Capture the cell that displays the provided text and extract its [x, y] central coordinate. 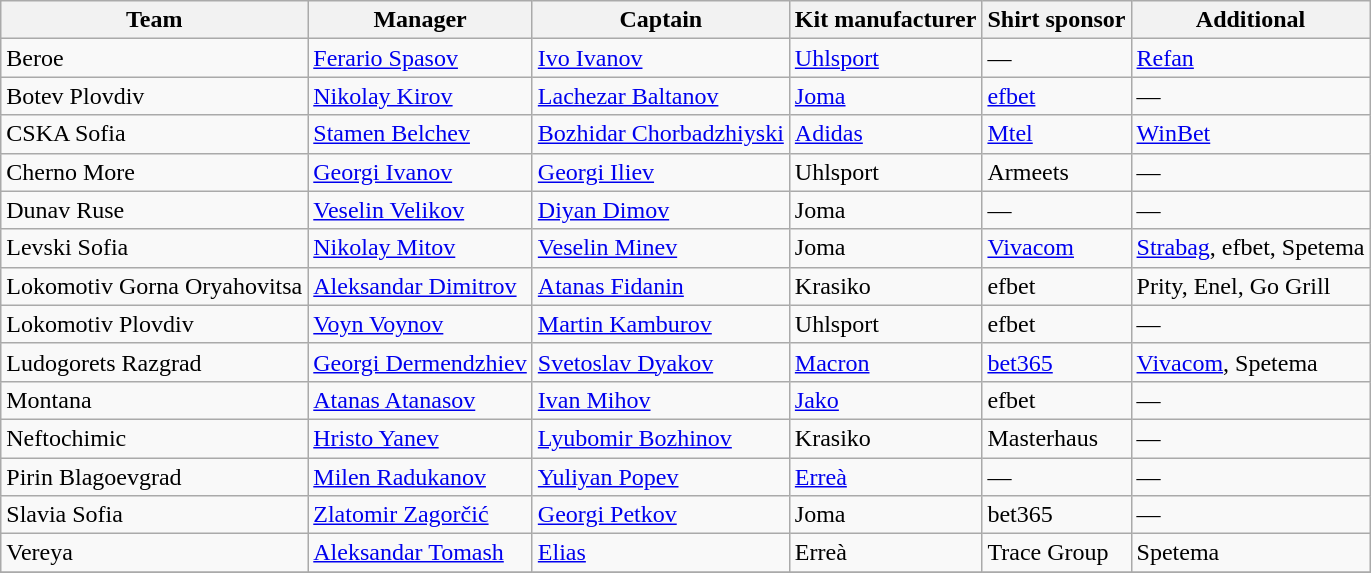
CSKA Sofia [154, 134]
Aleksandar Dimitrov [420, 286]
WinBet [1250, 134]
Lokomotiv Gorna Oryahovitsa [154, 286]
Montana [154, 400]
Nikolay Mitov [420, 248]
Mtel [1056, 134]
Beroe [154, 58]
Lachezar Baltanov [660, 96]
Captain [660, 20]
Manager [420, 20]
Jako [886, 400]
Elias [660, 553]
Slavia Sofia [154, 515]
Cherno More [154, 172]
Veselin Minev [660, 248]
Georgi Dermendzhiev [420, 362]
Adidas [886, 134]
Vereya [154, 553]
Ivo Ivanov [660, 58]
Ferario Spasov [420, 58]
Svetoslav Dyakov [660, 362]
Botev Plovdiv [154, 96]
Team [154, 20]
Vivacom, Spetema [1250, 362]
Zlatomir Zagorčić [420, 515]
Ivan Mihov [660, 400]
Nikolay Kirov [420, 96]
Dunav Ruse [154, 210]
Vivacom [1056, 248]
Georgi Petkov [660, 515]
Georgi Iliev [660, 172]
Kit manufacturer [886, 20]
Levski Sofia [154, 248]
Bozhidar Chorbadzhiyski [660, 134]
Hristo Yanev [420, 438]
Atanas Atanasov [420, 400]
Lyubomir Bozhinov [660, 438]
Stamen Belchev [420, 134]
Trace Group [1056, 553]
Refan [1250, 58]
Georgi Ivanov [420, 172]
Prity, Enel, Go Grill [1250, 286]
Neftochimic [154, 438]
Milen Radukanov [420, 477]
Ludogorets Razgrad [154, 362]
Lokomotiv Plovdiv [154, 324]
Additional [1250, 20]
Aleksandar Tomash [420, 553]
Macron [886, 362]
Shirt sponsor [1056, 20]
Spetema [1250, 553]
Martin Kamburov [660, 324]
Voyn Voynov [420, 324]
Pirin Blagoevgrad [154, 477]
Diyan Dimov [660, 210]
Veselin Velikov [420, 210]
Atanas Fidanin [660, 286]
Strabag, efbet, Spetema [1250, 248]
Yuliyan Popev [660, 477]
Masterhaus [1056, 438]
Armeets [1056, 172]
